Return the [X, Y] coordinate for the center point of the cell that contains the specified text.  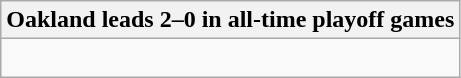
Oakland leads 2–0 in all-time playoff games [230, 20]
